Scan for the cell matching the given text and deliver its [X, Y] coordinate at center. 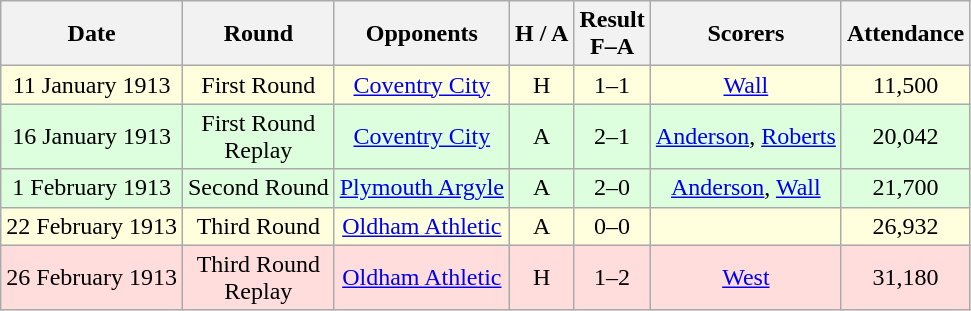
Wall [746, 85]
Attendance [905, 34]
2–0 [612, 188]
1–1 [612, 85]
First Round [258, 85]
First RoundReplay [258, 136]
11 January 1913 [92, 85]
26,932 [905, 226]
11,500 [905, 85]
1 February 1913 [92, 188]
1–2 [612, 278]
20,042 [905, 136]
Opponents [422, 34]
Scorers [746, 34]
31,180 [905, 278]
Anderson, Roberts [746, 136]
Date [92, 34]
H / A [542, 34]
Second Round [258, 188]
2–1 [612, 136]
16 January 1913 [92, 136]
Round [258, 34]
21,700 [905, 188]
Plymouth Argyle [422, 188]
Anderson, Wall [746, 188]
West [746, 278]
Third RoundReplay [258, 278]
Third Round [258, 226]
0–0 [612, 226]
26 February 1913 [92, 278]
22 February 1913 [92, 226]
ResultF–A [612, 34]
